Extract the [x, y] coordinate from the center of the cell holding the provided text.  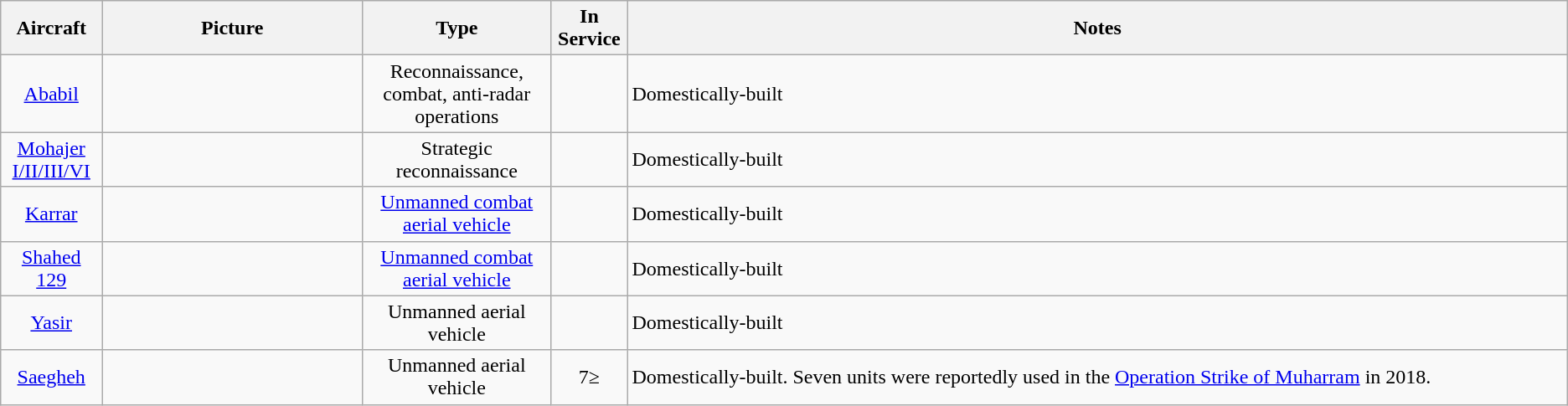
Picture [233, 28]
7≥ [590, 377]
Yasir [52, 323]
Aircraft [52, 28]
Strategic reconnaissance [457, 159]
Type [457, 28]
Karrar [52, 214]
In Service [590, 28]
Ababil [52, 94]
Domestically-built. Seven units were reportedly used in the Operation Strike of Muharram in 2018. [1097, 377]
Reconnaissance, combat, anti-radar operations [457, 94]
Notes [1097, 28]
Mohajer I/II/III/VI [52, 159]
Shahed 129 [52, 268]
Saegheh [52, 377]
